Determine the (x, y) coordinate at the center of the cell enclosing the given text.  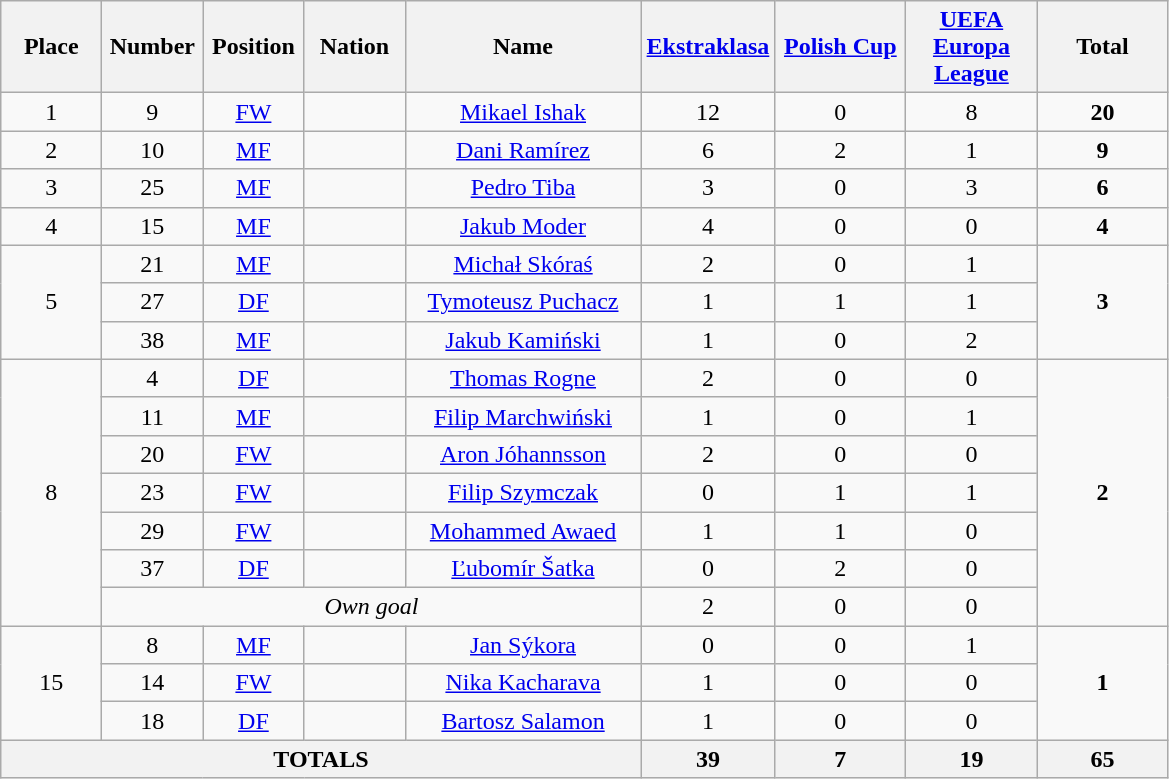
Jan Sýkora (523, 645)
Own goal (372, 607)
19 (972, 759)
Thomas Rogne (523, 378)
7 (840, 759)
11 (152, 416)
38 (152, 340)
14 (152, 683)
Tymoteusz Puchacz (523, 302)
12 (708, 112)
Dani Ramírez (523, 150)
Filip Marchwiński (523, 416)
Position (254, 47)
Pedro Tiba (523, 188)
27 (152, 302)
Michał Skóraś (523, 264)
25 (152, 188)
29 (152, 531)
21 (152, 264)
10 (152, 150)
Nation (354, 47)
Place (52, 47)
Mohammed Awaed (523, 531)
39 (708, 759)
65 (1102, 759)
Aron Jóhannsson (523, 454)
TOTALS (321, 759)
Filip Szymczak (523, 492)
Mikael Ishak (523, 112)
18 (152, 721)
UEFA Europa League (972, 47)
Polish Cup (840, 47)
37 (152, 569)
Ekstraklasa (708, 47)
Number (152, 47)
Ľubomír Šatka (523, 569)
Name (523, 47)
Total (1102, 47)
Jakub Moder (523, 226)
Bartosz Salamon (523, 721)
5 (52, 302)
Nika Kacharava (523, 683)
23 (152, 492)
Jakub Kamiński (523, 340)
